Search for the cell housing the specified text and yield its [X, Y] center coordinate. 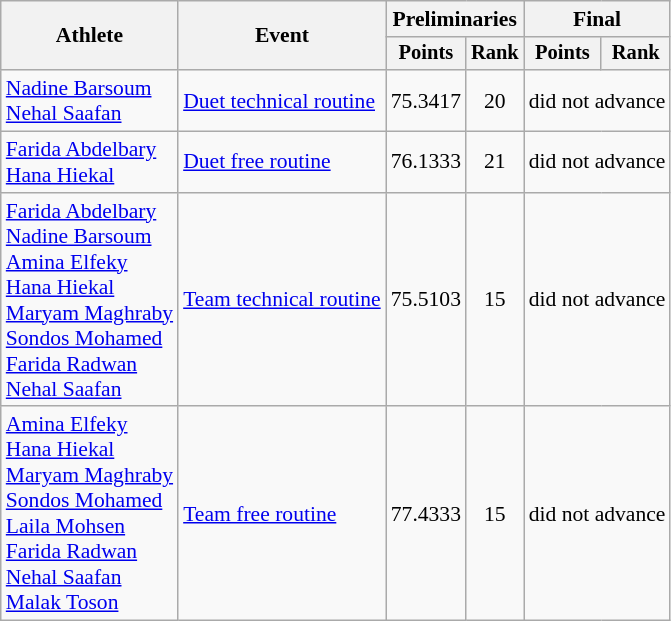
76.1333 [426, 162]
21 [495, 162]
20 [495, 100]
Duet technical routine [282, 100]
Event [282, 36]
Final [598, 19]
Preliminaries [455, 19]
Farida AbdelbaryNadine BarsoumAmina ElfekyHana HiekalMaryam MaghrabySondos MohamedFarida RadwanNehal Saafan [90, 300]
77.4333 [426, 514]
Amina ElfekyHana HiekalMaryam MaghrabySondos MohamedLaila MohsenFarida RadwanNehal SaafanMalak Toson [90, 514]
Team free routine [282, 514]
Farida AbdelbaryHana Hiekal [90, 162]
Athlete [90, 36]
75.3417 [426, 100]
Team technical routine [282, 300]
Nadine BarsoumNehal Saafan [90, 100]
75.5103 [426, 300]
Duet free routine [282, 162]
